From the cell containing the given text, extract its center point as (X, Y) coordinate. 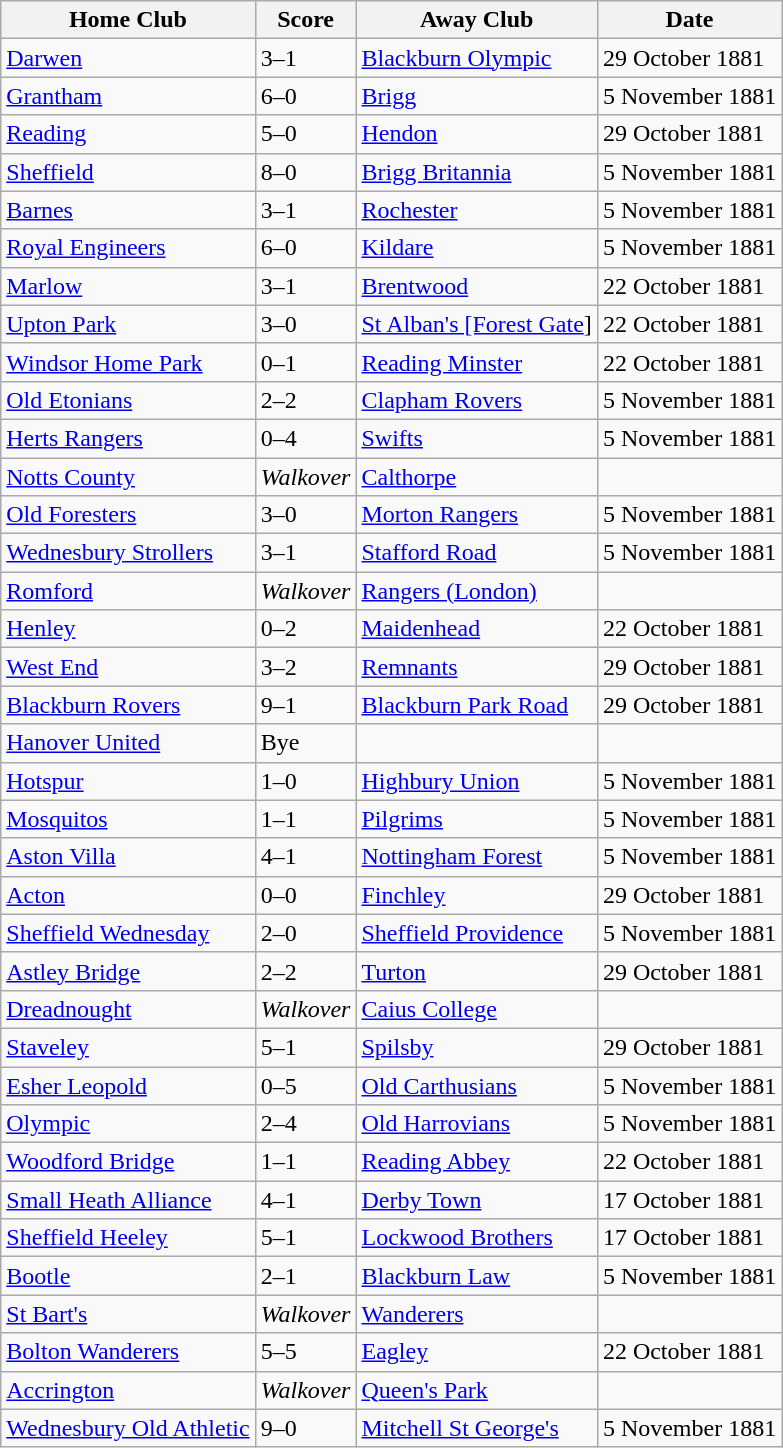
0–5 (306, 1085)
Brigg (476, 96)
Maidenhead (476, 629)
Calthorpe (476, 477)
Esher Leopold (128, 1085)
Old Carthusians (476, 1085)
Remnants (476, 667)
Blackburn Rovers (128, 705)
Blackburn Olympic (476, 58)
2–4 (306, 1124)
Royal Engineers (128, 248)
Rochester (476, 210)
Clapham Rovers (476, 400)
5–5 (306, 1352)
Upton Park (128, 324)
Date (689, 20)
Nottingham Forest (476, 857)
Rangers (London) (476, 591)
Herts Rangers (128, 438)
Caius College (476, 1009)
Barnes (128, 210)
2–0 (306, 933)
1–0 (306, 781)
Queen's Park (476, 1390)
Grantham (128, 96)
Sheffield (128, 172)
Swifts (476, 438)
8–0 (306, 172)
Romford (128, 591)
Reading Minster (476, 362)
Notts County (128, 477)
Hotspur (128, 781)
St Bart's (128, 1314)
Windsor Home Park (128, 362)
Sheffield Heeley (128, 1238)
Olympic (128, 1124)
Mosquitos (128, 819)
5–0 (306, 134)
Sheffield Wednesday (128, 933)
Accrington (128, 1390)
Finchley (476, 895)
Old Foresters (128, 515)
Wednesbury Old Athletic (128, 1428)
0–2 (306, 629)
Home Club (128, 20)
Hendon (476, 134)
Wanderers (476, 1314)
Acton (128, 895)
Blackburn Law (476, 1276)
0–1 (306, 362)
9–1 (306, 705)
Sheffield Providence (476, 933)
Aston Villa (128, 857)
West End (128, 667)
Mitchell St George's (476, 1428)
Hanover United (128, 743)
Spilsby (476, 1047)
Staveley (128, 1047)
Kildare (476, 248)
0–4 (306, 438)
0–0 (306, 895)
Dreadnought (128, 1009)
Darwen (128, 58)
Bye (306, 743)
Morton Rangers (476, 515)
Away Club (476, 20)
Old Etonians (128, 400)
Bootle (128, 1276)
Eagley (476, 1352)
Stafford Road (476, 553)
Blackburn Park Road (476, 705)
Astley Bridge (128, 971)
Woodford Bridge (128, 1162)
Old Harrovians (476, 1124)
9–0 (306, 1428)
Pilgrims (476, 819)
Brigg Britannia (476, 172)
Reading (128, 134)
St Alban's [Forest Gate] (476, 324)
Turton (476, 971)
2–1 (306, 1276)
Reading Abbey (476, 1162)
Wednesbury Strollers (128, 553)
Henley (128, 629)
Score (306, 20)
3–2 (306, 667)
Bolton Wanderers (128, 1352)
Derby Town (476, 1200)
Small Heath Alliance (128, 1200)
Marlow (128, 286)
Highbury Union (476, 781)
Brentwood (476, 286)
Lockwood Brothers (476, 1238)
